Determine the [x, y] coordinate at the center of the cell enclosing the given text.  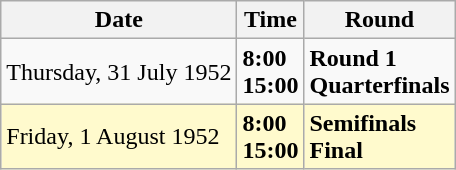
Round [380, 20]
Time [270, 20]
Date [119, 20]
Thursday, 31 July 1952 [119, 72]
Round 1Quarterfinals [380, 72]
Friday, 1 August 1952 [119, 136]
SemifinalsFinal [380, 136]
